Provide the (X, Y) coordinate of the cell's center where the given text is located.  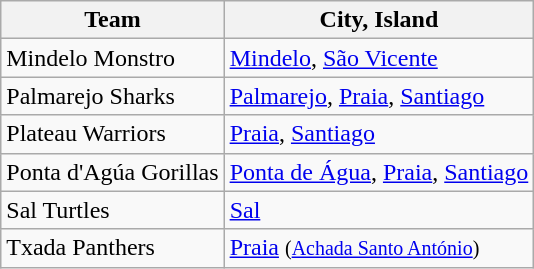
Sal Turtles (112, 210)
City, Island (379, 20)
Praia, Santiago (379, 134)
Team (112, 20)
Plateau Warriors (112, 134)
Ponta de Água, Praia, Santiago (379, 172)
Txada Panthers (112, 248)
Mindelo, São Vicente (379, 58)
Praia (Achada Santo António) (379, 248)
Palmarejo, Praia, Santiago (379, 96)
Sal (379, 210)
Mindelo Monstro (112, 58)
Ponta d'Agúa Gorillas (112, 172)
Palmarejo Sharks (112, 96)
